Scan for the cell matching the given text and deliver its (X, Y) coordinate at center. 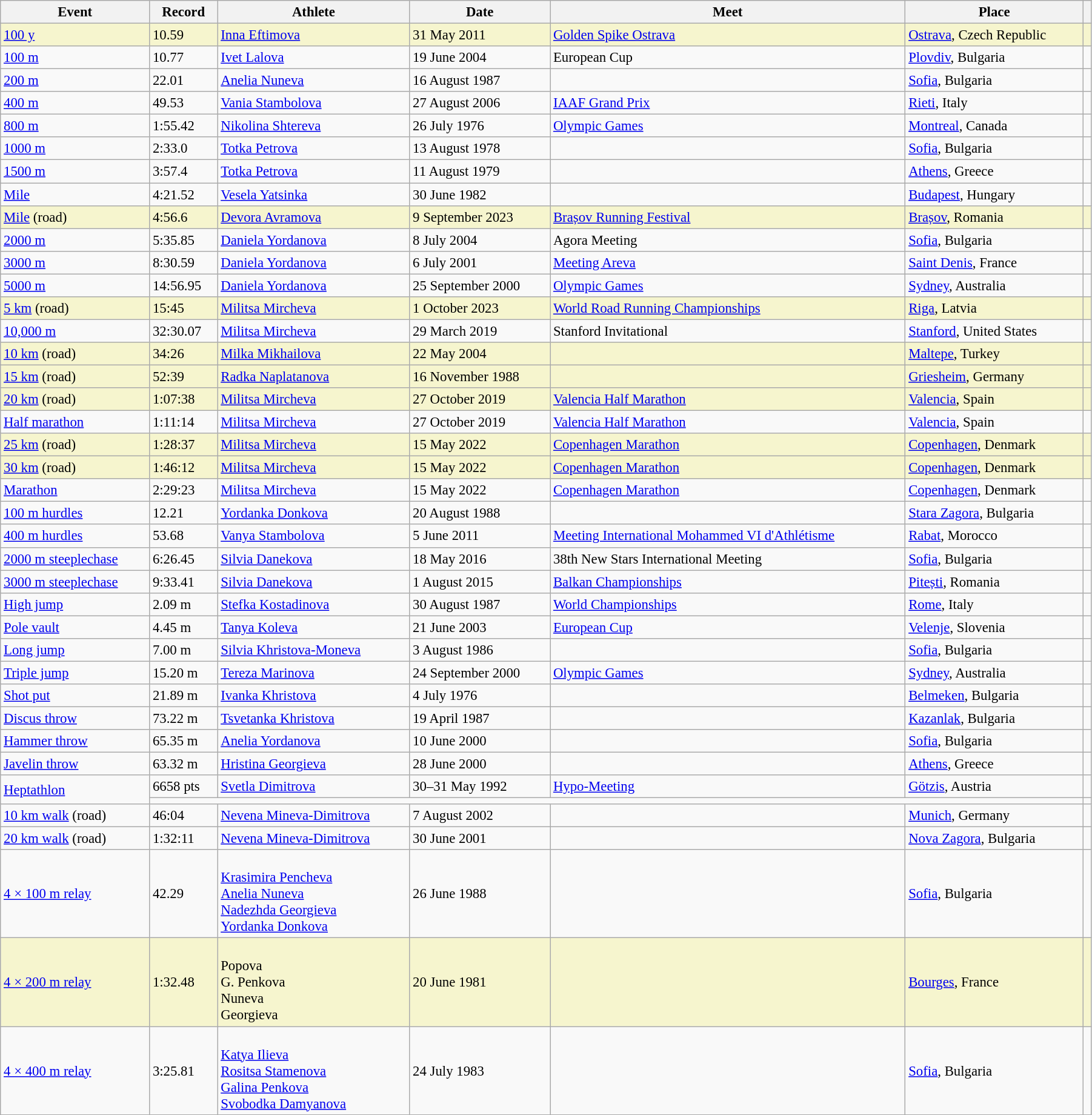
100 m (75, 58)
4 × 400 m relay (75, 1071)
10 km (road) (75, 354)
Munich, Germany (994, 816)
Golden Spike Ostrava (728, 35)
20 June 1981 (480, 982)
Mile (75, 195)
21.89 m (184, 696)
High jump (75, 604)
26 June 1988 (480, 894)
200 m (75, 81)
Hypo-Meeting (728, 787)
Nikolina Shtereva (314, 126)
Bourges, France (994, 982)
3:25.81 (184, 1071)
3000 m (75, 262)
6658 pts (184, 787)
Krasimira PenchevaAnelia NunevaNadezhda GeorgievaYordanka Donkova (314, 894)
Budapest, Hungary (994, 195)
65.35 m (184, 741)
30 August 1987 (480, 604)
1:28:37 (184, 445)
Agora Meeting (728, 240)
1 October 2023 (480, 308)
28 June 2000 (480, 764)
Meeting International Mohammed VI d'Athlétisme (728, 536)
2000 m steeplechase (75, 559)
1:55.42 (184, 126)
10 km walk (road) (75, 816)
1:32:11 (184, 839)
Hammer throw (75, 741)
Ivet Lalova (314, 58)
Tsvetanka Khristova (314, 718)
19 April 1987 (480, 718)
10.59 (184, 35)
1:11:14 (184, 422)
4:56.6 (184, 217)
10.77 (184, 58)
15.20 m (184, 673)
Brașov Running Festival (728, 217)
1500 m (75, 171)
Rabat, Morocco (994, 536)
25 km (road) (75, 445)
Kazanlak, Bulgaria (994, 718)
Anelia Nuneva (314, 81)
800 m (75, 126)
30 June 1982 (480, 195)
Heptathlon (75, 790)
Athlete (314, 12)
Half marathon (75, 422)
Silvia Khristova-Moneva (314, 650)
Belmeken, Bulgaria (994, 696)
4.45 m (184, 627)
Nova Zagora, Bulgaria (994, 839)
Javelin throw (75, 764)
Balkan Championships (728, 582)
26 July 1976 (480, 126)
5000 m (75, 285)
Vanya Stambolova (314, 536)
Riga, Latvia (994, 308)
100 m hurdles (75, 513)
World Championships (728, 604)
20 km walk (road) (75, 839)
52:39 (184, 376)
15 km (road) (75, 376)
6 July 2001 (480, 262)
Discus throw (75, 718)
19 June 2004 (480, 58)
Ostrava, Czech Republic (994, 35)
2.09 m (184, 604)
27 August 2006 (480, 103)
Katya IlievaRositsa StamenovaGalina PenkovaSvobodka Damyanova (314, 1071)
Brașov, Romania (994, 217)
3:57.4 (184, 171)
Long jump (75, 650)
46:04 (184, 816)
Event (75, 12)
34:26 (184, 354)
1:46:12 (184, 468)
Griesheim, Germany (994, 376)
9 September 2023 (480, 217)
11 August 1979 (480, 171)
38th New Stars International Meeting (728, 559)
400 m hurdles (75, 536)
Record (184, 12)
13 August 1978 (480, 148)
Stanford, United States (994, 331)
20 August 1988 (480, 513)
Saint Denis, France (994, 262)
Yordanka Donkova (314, 513)
Ivanka Khristova (314, 696)
24 July 1983 (480, 1071)
10 June 2000 (480, 741)
PopovaG. PenkovaNunevaGeorgieva (314, 982)
2:33.0 (184, 148)
1:07:38 (184, 399)
Marathon (75, 490)
Devora Avramova (314, 217)
1:32.48 (184, 982)
Shot put (75, 696)
15:45 (184, 308)
1 August 2015 (480, 582)
Tanya Koleva (314, 627)
Hristina Georgieva (314, 764)
Tereza Marinova (314, 673)
Radka Naplatanova (314, 376)
Svetla Dimitrova (314, 787)
16 August 1987 (480, 81)
4 × 200 m relay (75, 982)
Mile (road) (75, 217)
30–31 May 1992 (480, 787)
18 May 2016 (480, 559)
Meet (728, 12)
Meeting Areva (728, 262)
Stanford Invitational (728, 331)
100 y (75, 35)
7.00 m (184, 650)
32:30.07 (184, 331)
42.29 (184, 894)
25 September 2000 (480, 285)
30 km (road) (75, 468)
8 July 2004 (480, 240)
Maltepe, Turkey (994, 354)
Velenje, Slovenia (994, 627)
8:30.59 (184, 262)
400 m (75, 103)
5 June 2011 (480, 536)
2:29:23 (184, 490)
Stara Zagora, Bulgaria (994, 513)
3 August 1986 (480, 650)
20 km (road) (75, 399)
Milka Mikhailova (314, 354)
16 November 1988 (480, 376)
73.22 m (184, 718)
4 × 100 m relay (75, 894)
Anelia Yordanova (314, 741)
World Road Running Championships (728, 308)
1000 m (75, 148)
10,000 m (75, 331)
21 June 2003 (480, 627)
53.68 (184, 536)
Rome, Italy (994, 604)
14:56.95 (184, 285)
5:35.85 (184, 240)
7 August 2002 (480, 816)
3000 m steeplechase (75, 582)
29 March 2019 (480, 331)
22 May 2004 (480, 354)
30 June 2001 (480, 839)
Triple jump (75, 673)
Götzis, Austria (994, 787)
Montreal, Canada (994, 126)
Place (994, 12)
Inna Eftimova (314, 35)
31 May 2011 (480, 35)
12.21 (184, 513)
4 July 1976 (480, 696)
22.01 (184, 81)
Rieti, Italy (994, 103)
Pole vault (75, 627)
5 km (road) (75, 308)
IAAF Grand Prix (728, 103)
Plovdiv, Bulgaria (994, 58)
49.53 (184, 103)
Date (480, 12)
63.32 m (184, 764)
9:33.41 (184, 582)
Vania Stambolova (314, 103)
4:21.52 (184, 195)
Vesela Yatsinka (314, 195)
24 September 2000 (480, 673)
6:26.45 (184, 559)
Stefka Kostadinova (314, 604)
Pitești, Romania (994, 582)
2000 m (75, 240)
